Detect which cell encompasses the target text, then output its (X, Y) center coordinate. 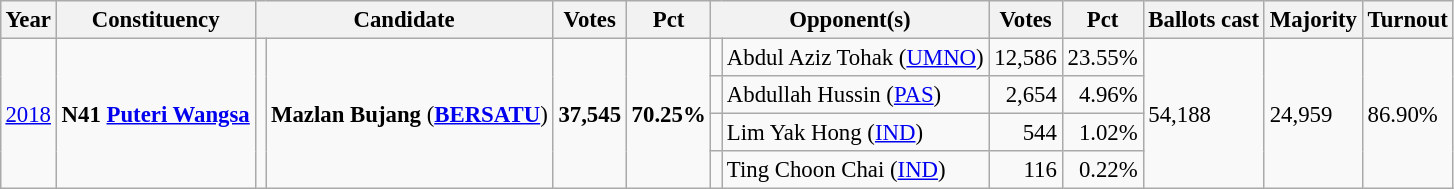
37,545 (590, 113)
4.96% (1102, 95)
Lim Yak Hong (IND) (856, 133)
23.55% (1102, 57)
Constituency (156, 20)
Ballots cast (1204, 20)
54,188 (1204, 113)
Year (28, 20)
Candidate (404, 20)
116 (1026, 170)
N41 Puteri Wangsa (156, 113)
Turnout (1408, 20)
Ting Choon Chai (IND) (856, 170)
Abdullah Hussin (PAS) (856, 95)
1.02% (1102, 133)
70.25% (668, 113)
Abdul Aziz Tohak (UMNO) (856, 57)
Opponent(s) (850, 20)
12,586 (1026, 57)
24,959 (1313, 113)
2018 (28, 113)
86.90% (1408, 113)
544 (1026, 133)
0.22% (1102, 170)
Majority (1313, 20)
Mazlan Bujang (BERSATU) (410, 113)
2,654 (1026, 95)
